From the cell containing the given text, extract its center point as [x, y] coordinate. 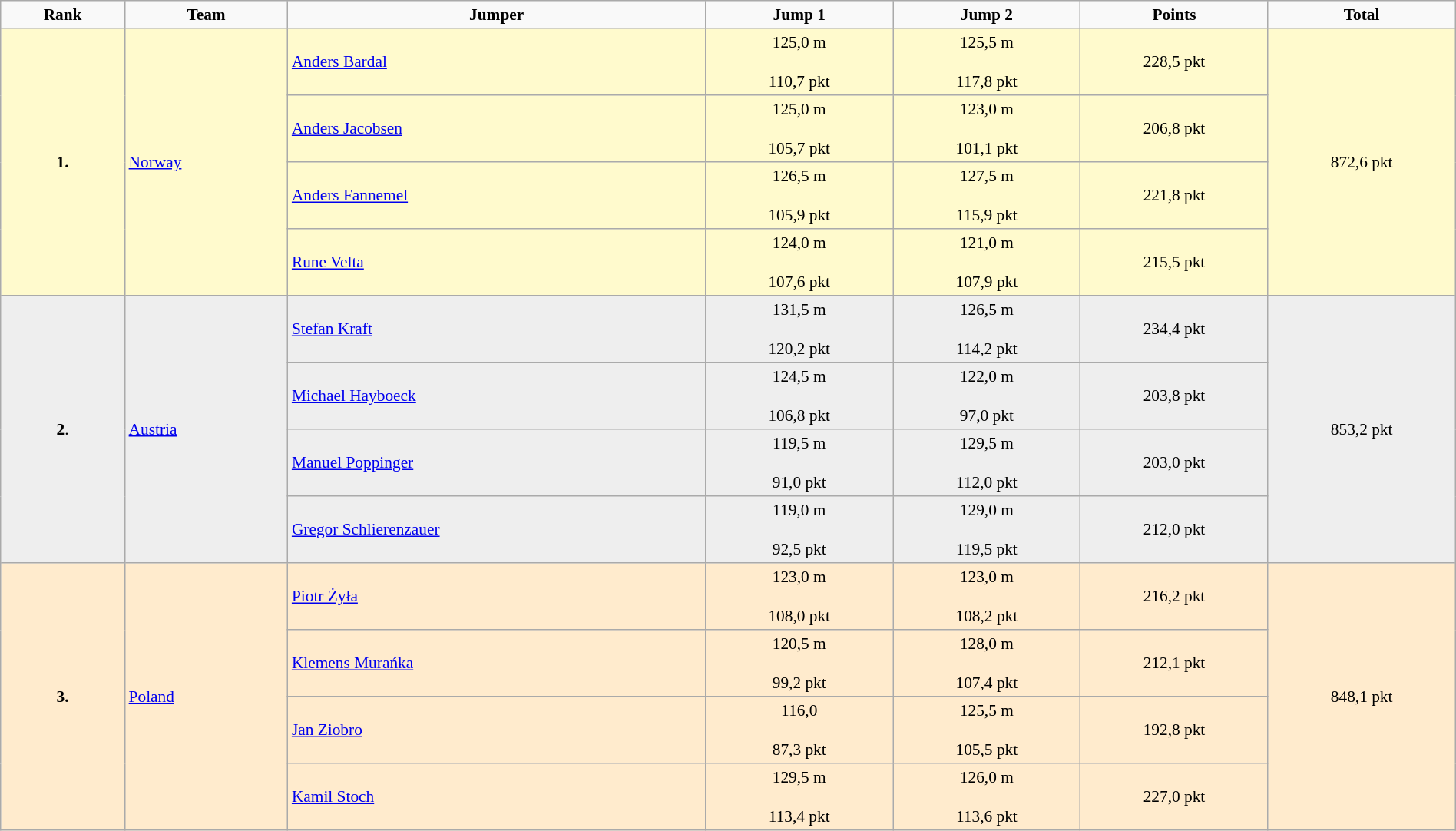
203,8 pkt [1174, 396]
Gregor Schlierenzauer [497, 530]
123,0 m108,0 pkt [799, 596]
125,0 m105,7 pkt [799, 129]
216,2 pkt [1174, 596]
Austria [206, 429]
Jump 2 [987, 15]
127,5 m115,9 pkt [987, 195]
126,0 m113,6 pkt [987, 797]
Points [1174, 15]
125,0 m110,7 pkt [799, 61]
131,5 m120,2 pkt [799, 329]
116,0 87,3 pkt [799, 730]
Total [1362, 15]
Rune Velta [497, 263]
227,0 pkt [1174, 797]
Jan Ziobro [497, 730]
129,0 m119,5 pkt [987, 530]
212,0 pkt [1174, 530]
Klemens Murańka [497, 664]
122,0 m97,0 pkt [987, 396]
206,8 pkt [1174, 129]
Anders Jacobsen [497, 129]
124,0 m107,6 pkt [799, 263]
Team [206, 15]
212,1 pkt [1174, 664]
125,5 m117,8 pkt [987, 61]
123,0 m101,1 pkt [987, 129]
203,0 pkt [1174, 462]
2. [63, 429]
848,1 pkt [1362, 697]
Stefan Kraft [497, 329]
228,5 pkt [1174, 61]
192,8 pkt [1174, 730]
Poland [206, 697]
120,5 m99,2 pkt [799, 664]
126,5 m105,9 pkt [799, 195]
872,6 pkt [1362, 162]
119,5 m91,0 pkt [799, 462]
128,0 m107,4 pkt [987, 664]
853,2 pkt [1362, 429]
234,4 pkt [1174, 329]
125,5 m105,5 pkt [987, 730]
Anders Fannemel [497, 195]
1. [63, 162]
129,5 m112,0 pkt [987, 462]
3. [63, 697]
Manuel Poppinger [497, 462]
119,0 m92,5 pkt [799, 530]
123,0 m108,2 pkt [987, 596]
121,0 m107,9 pkt [987, 263]
Norway [206, 162]
126,5 m114,2 pkt [987, 329]
Anders Bardal [497, 61]
221,8 pkt [1174, 195]
Jump 1 [799, 15]
Kamil Stoch [497, 797]
Piotr Żyła [497, 596]
Michael Hayboeck [497, 396]
Jumper [497, 15]
215,5 pkt [1174, 263]
124,5 m106,8 pkt [799, 396]
Rank [63, 15]
129,5 m113,4 pkt [799, 797]
